Pinpoint the cell where the given text exists, returning its [X, Y] midpoint coordinate. 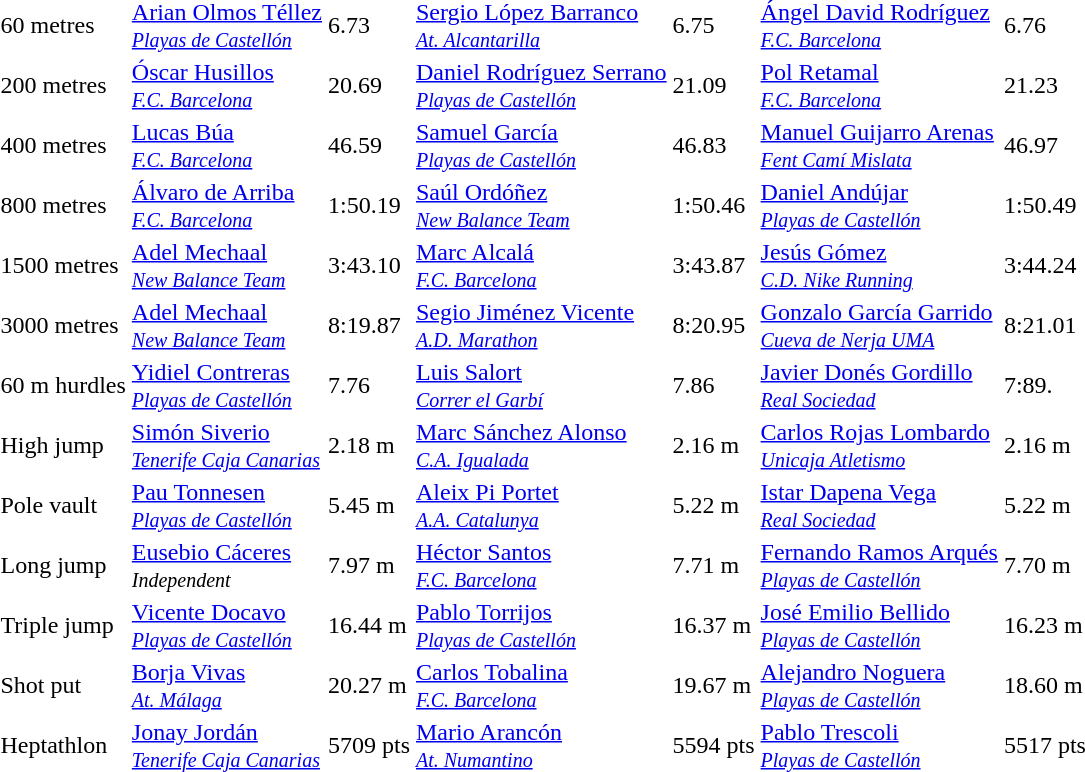
Héctor SantosF.C. Barcelona [541, 566]
46.83 [714, 146]
Lucas BúaF.C. Barcelona [226, 146]
3:43.10 [368, 266]
Istar Dapena VegaReal Sociedad [879, 506]
7.76 [368, 386]
8:19.87 [368, 326]
Javier Donés GordilloReal Sociedad [879, 386]
Álvaro de ArribaF.C. Barcelona [226, 206]
Segio Jiménez VicenteA.D. Marathon [541, 326]
Simón SiverioTenerife Caja Canarias [226, 446]
Yidiel ContrerasPlayas de Castellón [226, 386]
Pol RetamalF.C. Barcelona [879, 86]
16.37 m [714, 626]
Pau TonnesenPlayas de Castellón [226, 506]
Pablo TorrijosPlayas de Castellón [541, 626]
20.27 m [368, 686]
Samuel GarcíaPlayas de Castellón [541, 146]
Marc Sánchez AlonsoC.A. Igualada [541, 446]
3:43.87 [714, 266]
Vicente DocavoPlayas de Castellón [226, 626]
Borja VivasAt. Málaga [226, 686]
7.86 [714, 386]
Carlos TobalinaF.C. Barcelona [541, 686]
2.18 m [368, 446]
7.97 m [368, 566]
Gonzalo García GarridoCueva de Nerja UMA [879, 326]
8:20.95 [714, 326]
Eusebio CáceresIndependent [226, 566]
José Emilio BellidoPlayas de Castellón [879, 626]
Manuel Guijarro ArenasFent Camí Mislata [879, 146]
21.09 [714, 86]
Carlos Rojas LombardoUnicaja Atletismo [879, 446]
Daniel Rodríguez SerranoPlayas de Castellón [541, 86]
16.44 m [368, 626]
1:50.19 [368, 206]
Marc AlcaláF.C. Barcelona [541, 266]
20.69 [368, 86]
7.71 m [714, 566]
46.59 [368, 146]
Luis SalortCorrer el Garbí [541, 386]
Jesús GómezC.D. Nike Running [879, 266]
1:50.46 [714, 206]
19.67 m [714, 686]
Óscar HusillosF.C. Barcelona [226, 86]
5.45 m [368, 506]
Saúl OrdóñezNew Balance Team [541, 206]
Aleix Pi PortetA.A. Catalunya [541, 506]
Daniel AndújarPlayas de Castellón [879, 206]
Fernando Ramos ArquésPlayas de Castellón [879, 566]
Alejandro NogueraPlayas de Castellón [879, 686]
2.16 m [714, 446]
5.22 m [714, 506]
